Return (x, y) of the center of cell containing provided text 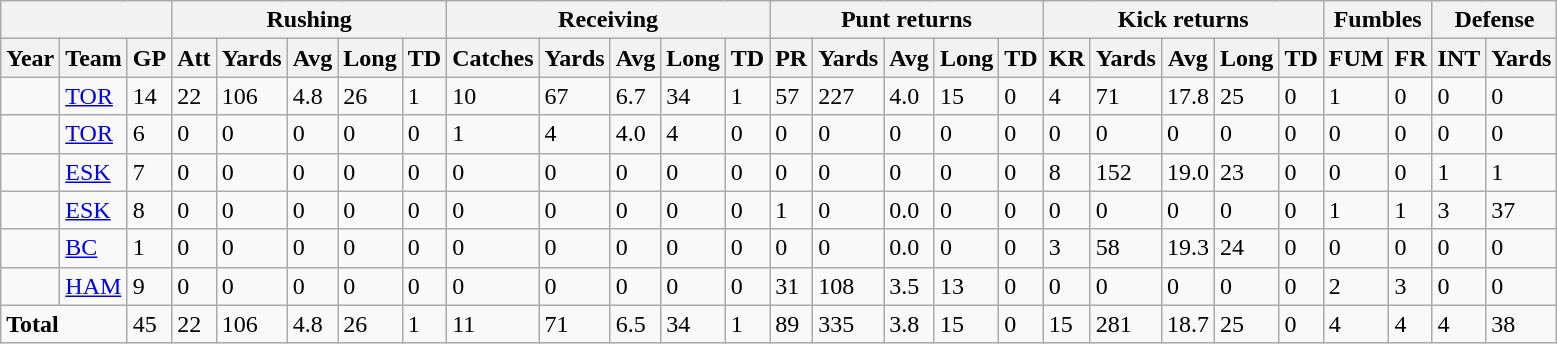
152 (1126, 172)
2 (1356, 286)
Defense (1494, 20)
FR (1410, 58)
281 (1126, 324)
23 (1246, 172)
3.5 (910, 286)
GP (149, 58)
HAM (94, 286)
13 (966, 286)
19.0 (1188, 172)
9 (149, 286)
67 (574, 96)
6.7 (636, 96)
14 (149, 96)
Fumbles (1378, 20)
24 (1246, 248)
7 (149, 172)
31 (792, 286)
45 (149, 324)
Punt returns (907, 20)
Kick returns (1183, 20)
PR (792, 58)
Rushing (310, 20)
58 (1126, 248)
57 (792, 96)
KR (1066, 58)
37 (1522, 210)
19.3 (1188, 248)
89 (792, 324)
108 (848, 286)
Year (30, 58)
Team (94, 58)
227 (848, 96)
17.8 (1188, 96)
Catches (493, 58)
6 (149, 134)
Receiving (608, 20)
18.7 (1188, 324)
3.8 (910, 324)
FUM (1356, 58)
335 (848, 324)
Att (194, 58)
6.5 (636, 324)
INT (1459, 58)
Total (64, 324)
BC (94, 248)
10 (493, 96)
38 (1522, 324)
11 (493, 324)
